Locate the cell with the specified text and output its (x, y) center coordinate. 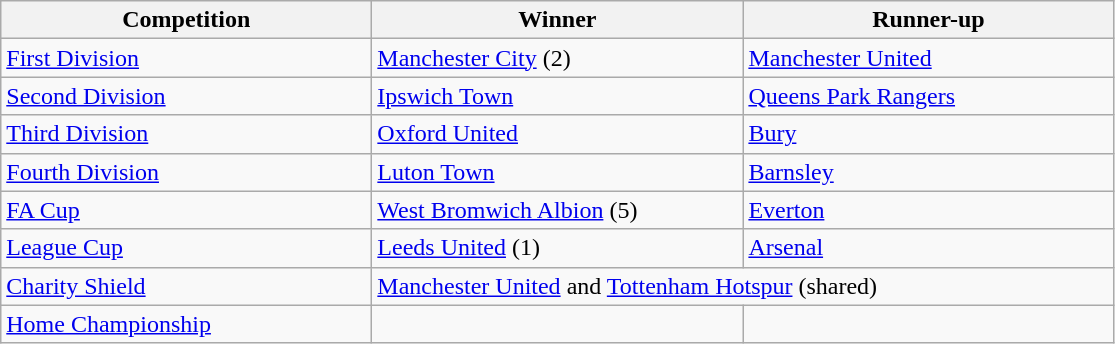
Manchester United and Tottenham Hotspur (shared) (743, 286)
Bury (928, 134)
Luton Town (558, 172)
Queens Park Rangers (928, 96)
Oxford United (558, 134)
Leeds United (1) (558, 248)
Barnsley (928, 172)
Runner-up (928, 20)
First Division (186, 58)
Third Division (186, 134)
Competition (186, 20)
Charity Shield (186, 286)
Home Championship (186, 324)
Ipswich Town (558, 96)
Everton (928, 210)
League Cup (186, 248)
FA Cup (186, 210)
Manchester United (928, 58)
Second Division (186, 96)
Arsenal (928, 248)
Manchester City (2) (558, 58)
Fourth Division (186, 172)
West Bromwich Albion (5) (558, 210)
Winner (558, 20)
